Scan for the cell matching the given text and deliver its [x, y] coordinate at center. 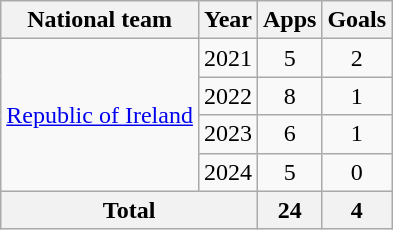
2021 [228, 58]
Apps [289, 20]
4 [357, 210]
6 [289, 134]
2023 [228, 134]
2022 [228, 96]
National team [100, 20]
2024 [228, 172]
0 [357, 172]
Goals [357, 20]
8 [289, 96]
Republic of Ireland [100, 115]
2 [357, 58]
Total [130, 210]
Year [228, 20]
24 [289, 210]
